Return (X, Y) of the center of cell containing provided text 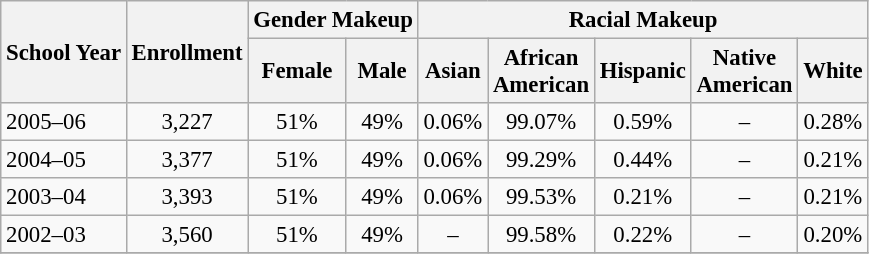
Hispanic (642, 72)
99.29% (542, 160)
2003–04 (64, 197)
Native American (744, 72)
Male (382, 72)
African American (542, 72)
99.07% (542, 122)
3,227 (187, 122)
Female (297, 72)
2004–05 (64, 160)
White (833, 72)
2005–06 (64, 122)
Asian (452, 72)
Enrollment (187, 52)
School Year (64, 52)
Racial Makeup (643, 20)
0.44% (642, 160)
Gender Makeup (333, 20)
0.22% (642, 235)
99.53% (542, 197)
99.58% (542, 235)
2002–03 (64, 235)
0.28% (833, 122)
3,560 (187, 235)
3,377 (187, 160)
0.59% (642, 122)
0.20% (833, 235)
3,393 (187, 197)
